Scan for the cell matching the given text and deliver its (X, Y) coordinate at center. 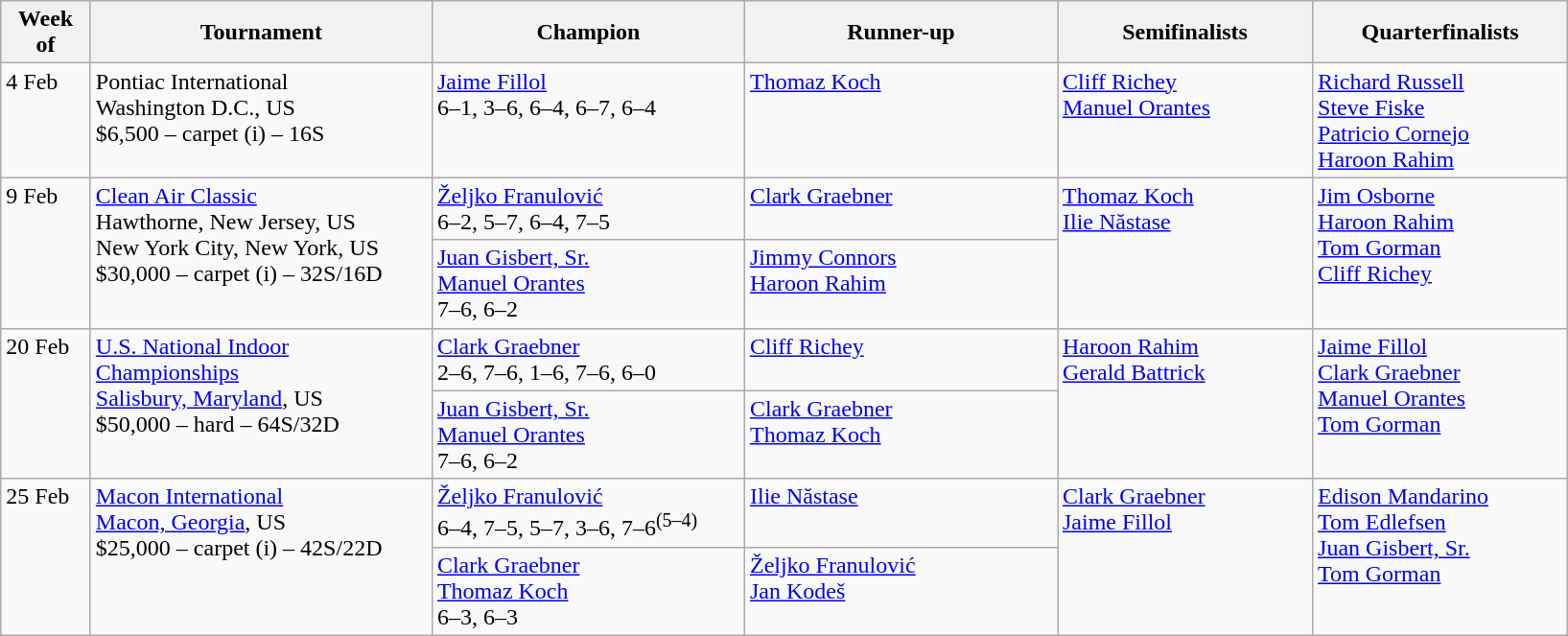
Quarterfinalists (1440, 33)
Champion (588, 33)
20 Feb (46, 403)
Clark Graebner (901, 209)
Macon International Macon, Georgia, US $25,000 – carpet (i) – 42S/22D (261, 557)
Edison Mandarino Tom Edlefsen Juan Gisbert, Sr. Tom Gorman (1440, 557)
Semifinalists (1184, 33)
Clark Graebner 2–6, 7–6, 1–6, 7–6, 6–0 (588, 359)
U.S. National Indoor Championships Salisbury, Maryland, US $50,000 – hard – 64S/32D (261, 403)
Tournament (261, 33)
Ilie Năstase (901, 513)
Jim Osborne Haroon Rahim Tom Gorman Cliff Richey (1440, 253)
Željko Franulović 6–2, 5–7, 6–4, 7–5 (588, 209)
Željko Franulović 6–4, 7–5, 5–7, 3–6, 7–6(5–4) (588, 513)
4 Feb (46, 121)
Clark Graebner Thomaz Koch (901, 435)
Jaime Fillol Clark Graebner Manuel Orantes Tom Gorman (1440, 403)
Thomaz Koch Ilie Năstase (1184, 253)
9 Feb (46, 253)
Clean Air Classic Hawthorne, New Jersey, US New York City, New York, US $30,000 – carpet (i) – 32S/16D (261, 253)
Clark Graebner Thomaz Koch 6–3, 6–3 (588, 592)
Runner-up (901, 33)
Week of (46, 33)
Pontiac International Washington D.C., US $6,500 – carpet (i) – 16S (261, 121)
Jaime Fillol 6–1, 3–6, 6–4, 6–7, 6–4 (588, 121)
Cliff Richey Manuel Orantes (1184, 121)
25 Feb (46, 557)
Jimmy Connors Haroon Rahim (901, 284)
Cliff Richey (901, 359)
Haroon Rahim Gerald Battrick (1184, 403)
Clark Graebner Jaime Fillol (1184, 557)
Željko Franulović Jan Kodeš (901, 592)
Thomaz Koch (901, 121)
Richard Russell Steve Fiske Patricio Cornejo Haroon Rahim (1440, 121)
